Capture the cell that displays the provided text and extract its [x, y] central coordinate. 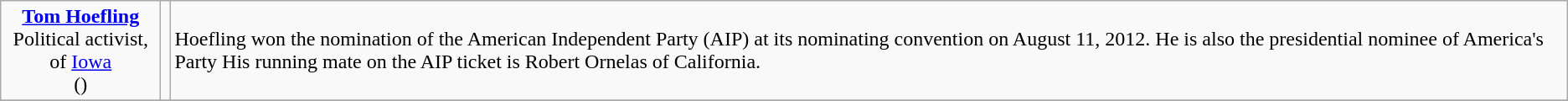
Tom HoeflingPolitical activist, of Iowa() [80, 50]
